Identify which cell holds the provided text, then report its [x, y] central coordinate. 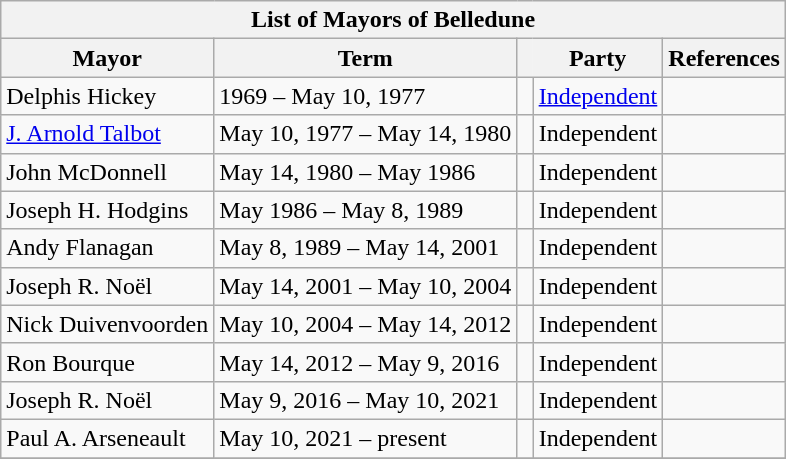
May 1986 – May 8, 1989 [366, 210]
May 14, 2012 – May 9, 2016 [366, 362]
May 14, 1980 – May 1986 [366, 172]
1969 – May 10, 1977 [366, 96]
May 8, 1989 – May 14, 2001 [366, 248]
Delphis Hickey [108, 96]
May 10, 1977 – May 14, 1980 [366, 134]
May 9, 2016 – May 10, 2021 [366, 400]
Party [598, 58]
Ron Bourque [108, 362]
J. Arnold Talbot [108, 134]
Joseph H. Hodgins [108, 210]
List of Mayors of Belledune [394, 20]
John McDonnell [108, 172]
Term [366, 58]
Mayor [108, 58]
Andy Flanagan [108, 248]
References [724, 58]
May 10, 2021 – present [366, 438]
Nick Duivenvoorden [108, 324]
May 10, 2004 – May 14, 2012 [366, 324]
Paul A. Arseneault [108, 438]
May 14, 2001 – May 10, 2004 [366, 286]
